For the text-containing cell, return its midpoint in (x, y) coordinate format. 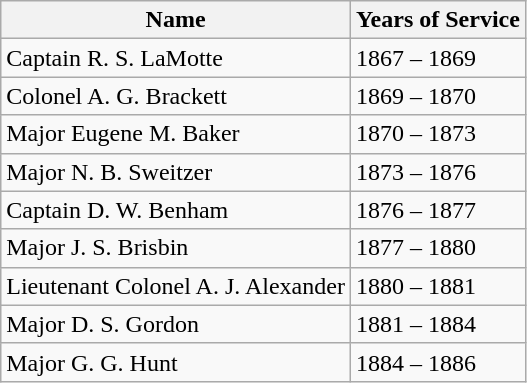
1880 – 1881 (438, 286)
Major Eugene M. Baker (176, 134)
1884 – 1886 (438, 362)
1869 – 1870 (438, 96)
Captain D. W. Benham (176, 210)
1870 – 1873 (438, 134)
1867 – 1869 (438, 58)
Major N. B. Sweitzer (176, 172)
Captain R. S. LaMotte (176, 58)
Colonel A. G. Brackett (176, 96)
1873 – 1876 (438, 172)
Years of Service (438, 20)
Lieutenant Colonel A. J. Alexander (176, 286)
1881 – 1884 (438, 324)
1877 – 1880 (438, 248)
1876 – 1877 (438, 210)
Major D. S. Gordon (176, 324)
Major J. S. Brisbin (176, 248)
Name (176, 20)
Major G. G. Hunt (176, 362)
